Pinpoint the cell where the given text exists, returning its (X, Y) midpoint coordinate. 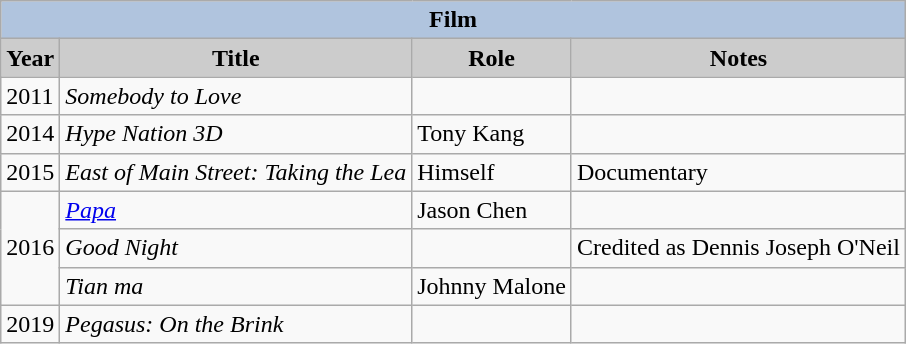
Somebody to Love (236, 96)
Tian ma (236, 286)
Role (492, 58)
2016 (30, 248)
Jason Chen (492, 210)
Good Night (236, 248)
Johnny Malone (492, 286)
Notes (738, 58)
Film (454, 20)
2014 (30, 134)
Himself (492, 172)
Papa (236, 210)
Hype Nation 3D (236, 134)
Year (30, 58)
2019 (30, 324)
Documentary (738, 172)
East of Main Street: Taking the Lea (236, 172)
Tony Kang (492, 134)
2015 (30, 172)
Pegasus: On the Brink (236, 324)
2011 (30, 96)
Title (236, 58)
Credited as Dennis Joseph O'Neil (738, 248)
